Scan for the cell matching the given text and deliver its (X, Y) coordinate at center. 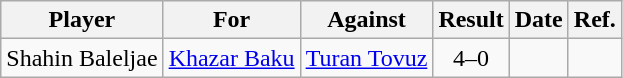
Date (538, 20)
Turan Tovuz (366, 58)
For (232, 20)
Shahin Baleljae (82, 58)
Khazar Baku (232, 58)
Ref. (594, 20)
Against (366, 20)
Result (471, 20)
Player (82, 20)
4–0 (471, 58)
